Return [x, y] of the center of cell containing provided text 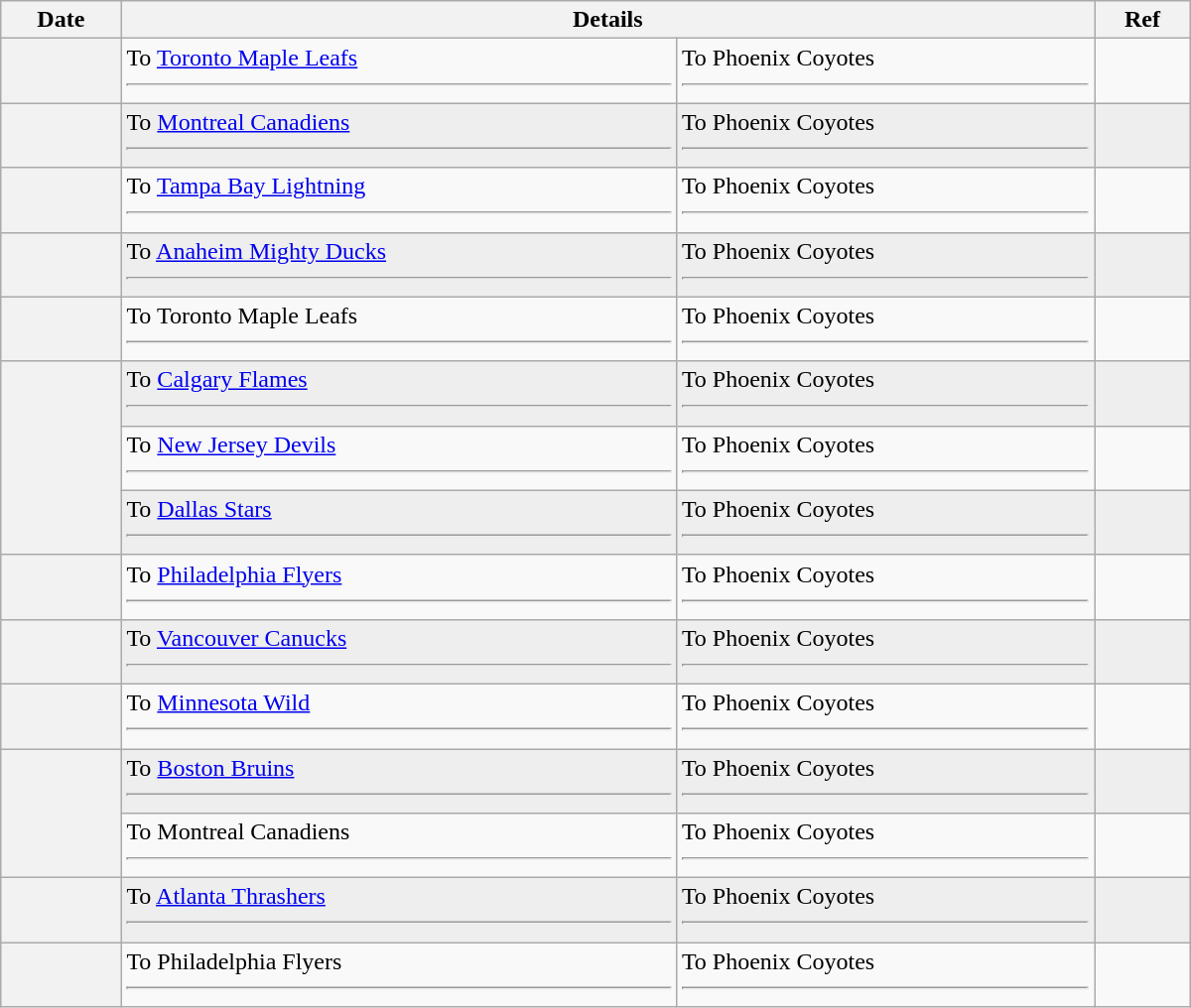
To Minnesota Wild [399, 716]
To Calgary Flames [399, 393]
To Boston Bruins [399, 780]
To Tampa Bay Lightning [399, 200]
To Dallas Stars [399, 522]
To Anaheim Mighty Ducks [399, 264]
Details [607, 20]
Ref [1143, 20]
To New Jersey Devils [399, 458]
To Vancouver Canucks [399, 651]
To Atlanta Thrashers [399, 911]
Date [62, 20]
